Find where the given text appears and provide that cell's center as (X, Y) coordinate. 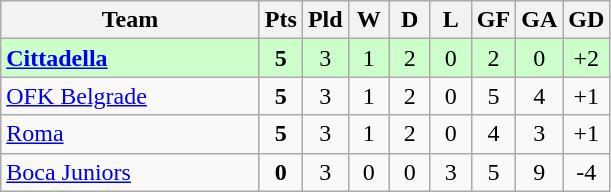
GF (493, 20)
GA (540, 20)
D (410, 20)
-4 (586, 172)
Pld (325, 20)
Boca Juniors (130, 172)
W (368, 20)
Cittadella (130, 58)
L (450, 20)
GD (586, 20)
9 (540, 172)
Pts (280, 20)
OFK Belgrade (130, 96)
+2 (586, 58)
Team (130, 20)
Roma (130, 134)
